From the cell containing the given text, extract its center point as [X, Y] coordinate. 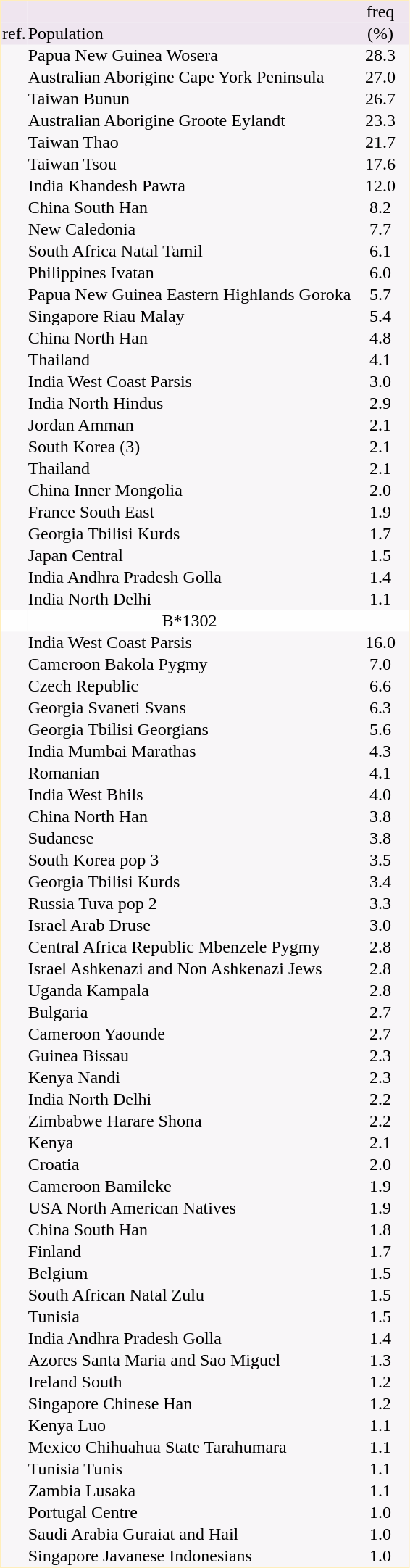
freq [380, 12]
8.2 [380, 208]
5.4 [380, 317]
Tunisia Tunis [190, 1469]
Saudi Arabia Guraiat and Hail [190, 1535]
Israel Arab Druse [190, 926]
Portugal Centre [190, 1513]
23.3 [380, 121]
Guinea Bissau [190, 1056]
Bulgaria [190, 1013]
Singapore Riau Malay [190, 317]
Russia Tuva pop 2 [190, 904]
3.4 [380, 882]
7.0 [380, 665]
Zimbabwe Harare Shona [190, 1121]
India Khandesh Pawra [190, 186]
South Korea pop 3 [190, 860]
6.3 [380, 708]
6.0 [380, 273]
Kenya Nandi [190, 1078]
Finland [190, 1252]
1.8 [380, 1230]
Papua New Guinea Eastern Highlands Goroka [190, 295]
India Mumbai Marathas [190, 752]
Czech Republic [190, 686]
Zambia Lusaka [190, 1491]
ref. [14, 34]
4.8 [380, 339]
Mexico Chihuahua State Tarahumara [190, 1448]
Kenya Luo [190, 1426]
26.7 [380, 99]
Israel Ashkenazi and Non Ashkenazi Jews [190, 969]
USA North American Natives [190, 1208]
Japan Central [190, 556]
Ireland South [190, 1382]
France South East [190, 513]
4.3 [380, 752]
Population [190, 34]
Cameroon Yaounde [190, 1034]
3.5 [380, 860]
Papua New Guinea Wosera [190, 56]
South Africa Natal Tamil [190, 252]
South African Natal Zulu [190, 1295]
Australian Aborigine Groote Eylandt [190, 121]
India North Hindus [190, 404]
Cameroon Bakola Pygmy [190, 665]
6.1 [380, 252]
4.0 [380, 795]
Cameroon Bamileke [190, 1187]
Georgia Svaneti Svans [190, 708]
5.6 [380, 730]
New Caledonia [190, 230]
Singapore Javanese Indonesians [190, 1556]
16.0 [380, 643]
3.3 [380, 904]
Singapore Chinese Han [190, 1404]
Taiwan Thao [190, 143]
Jordan Amman [190, 426]
China Inner Mongolia [190, 491]
India West Bhils [190, 795]
7.7 [380, 230]
21.7 [380, 143]
28.3 [380, 56]
Uganda Kampala [190, 991]
Taiwan Bunun [190, 99]
Azores Santa Maria and Sao Miguel [190, 1361]
(%) [380, 34]
6.6 [380, 686]
Kenya [190, 1143]
Australian Aborigine Cape York Peninsula [190, 78]
Central Africa Republic Mbenzele Pygmy [190, 947]
Georgia Tbilisi Georgians [190, 730]
South Korea (3) [190, 447]
Tunisia [190, 1317]
12.0 [380, 186]
5.7 [380, 295]
1.3 [380, 1361]
Sudanese [190, 839]
Belgium [190, 1274]
Philippines Ivatan [190, 273]
Taiwan Tsou [190, 165]
2.9 [380, 404]
Romanian [190, 773]
17.6 [380, 165]
27.0 [380, 78]
Croatia [190, 1165]
B*1302 [190, 621]
